Extract the (x, y) coordinate from the center of the cell holding the provided text.  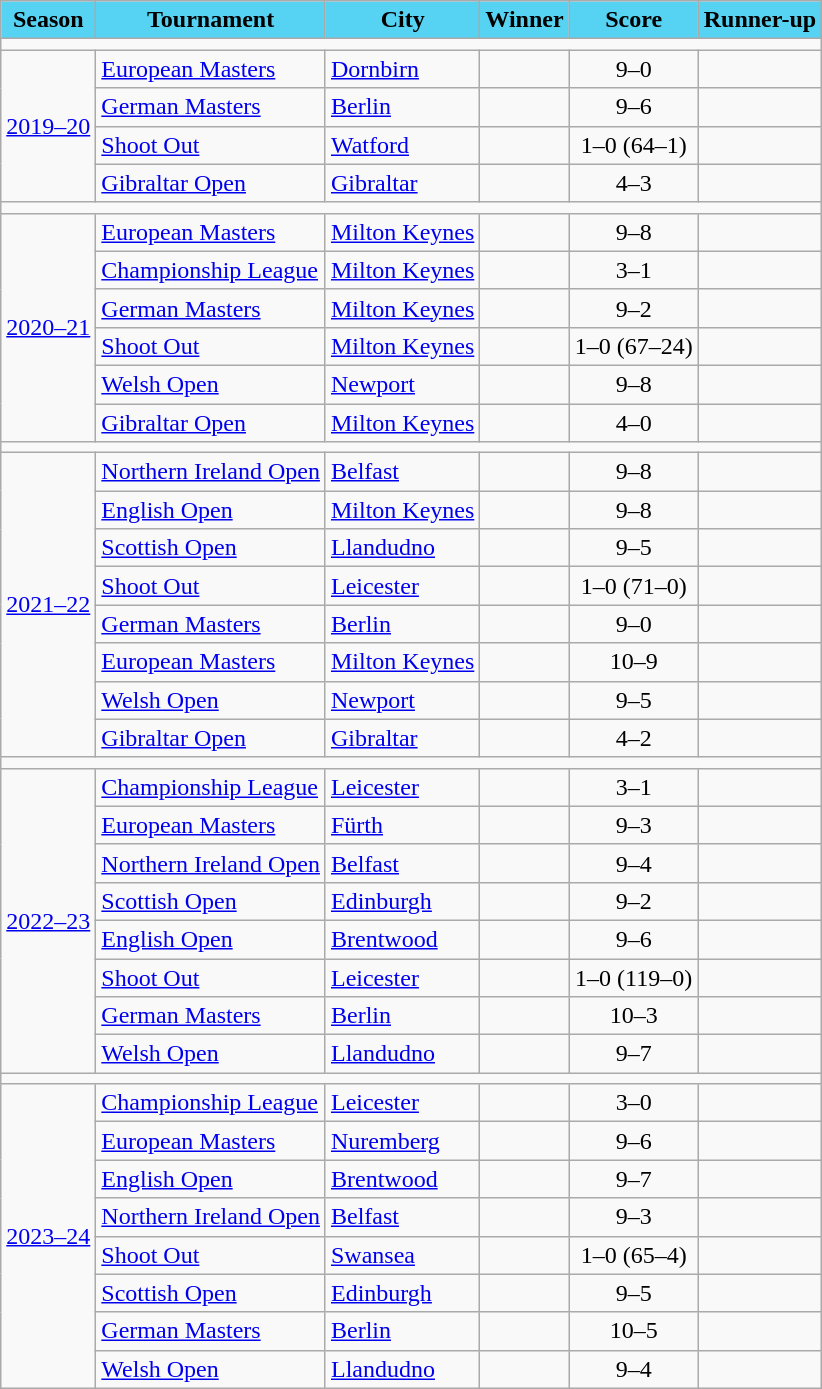
4–2 (634, 738)
Season (48, 20)
1–0 (64–1) (634, 145)
Tournament (211, 20)
City (402, 20)
Watford (402, 145)
10–5 (634, 1331)
3–0 (634, 1103)
Dornbirn (402, 69)
2023–24 (48, 1236)
2021–22 (48, 605)
4–0 (634, 423)
1–0 (119–0) (634, 977)
1–0 (67–24) (634, 346)
Score (634, 20)
1–0 (65–4) (634, 1255)
Fürth (402, 825)
Winner (524, 20)
Runner-up (760, 20)
Swansea (402, 1255)
1–0 (71–0) (634, 586)
2022–23 (48, 920)
10–3 (634, 1016)
Nuremberg (402, 1141)
2020–21 (48, 327)
4–3 (634, 183)
2019–20 (48, 126)
10–9 (634, 662)
